Find where the given text appears and provide that cell's center as [x, y] coordinate. 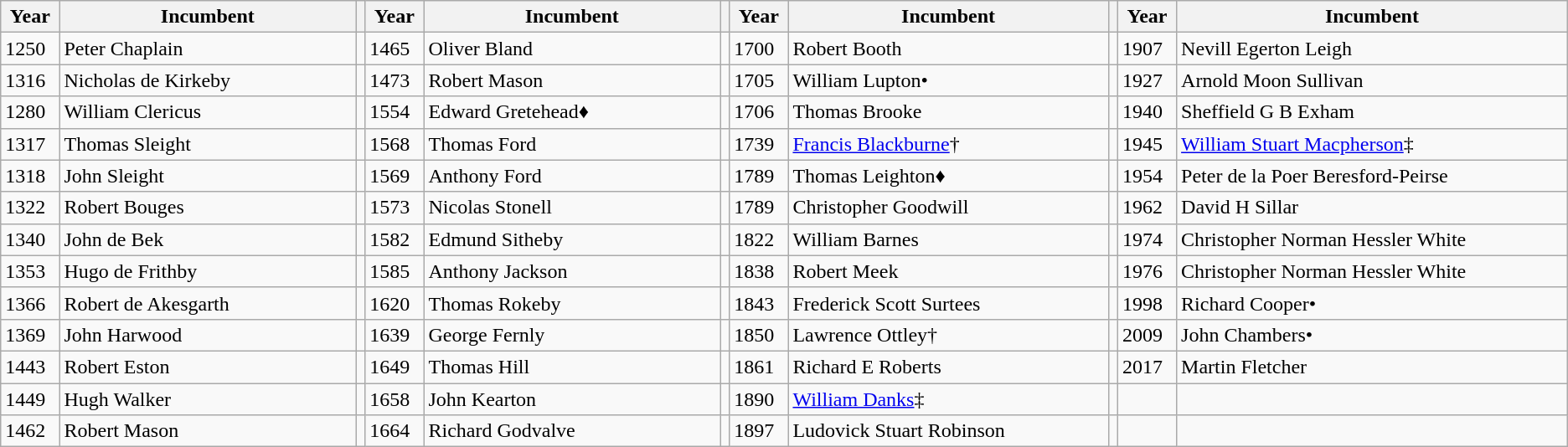
Richard Godvalve [572, 431]
1280 [30, 112]
1954 [1147, 176]
1369 [30, 335]
1706 [759, 112]
1449 [30, 399]
1585 [395, 271]
1322 [30, 208]
1940 [1147, 112]
1649 [395, 367]
1569 [395, 176]
Thomas Brooke [948, 112]
Richard Cooper• [1372, 303]
1582 [395, 239]
William Clericus [208, 112]
2017 [1147, 367]
William Lupton• [948, 80]
Arnold Moon Sullivan [1372, 80]
1568 [395, 144]
Robert Meek [948, 271]
John de Bek [208, 239]
1443 [30, 367]
1822 [759, 239]
1554 [395, 112]
Martin Fletcher [1372, 367]
Robert Eston [208, 367]
1318 [30, 176]
Oliver Bland [572, 49]
Hugh Walker [208, 399]
1998 [1147, 303]
Robert Bouges [208, 208]
1658 [395, 399]
John Harwood [208, 335]
1976 [1147, 271]
1838 [759, 271]
Lawrence Ottley† [948, 335]
1316 [30, 80]
John Sleight [208, 176]
1465 [395, 49]
1664 [395, 431]
1573 [395, 208]
1705 [759, 80]
William Stuart Macpherson‡ [1372, 144]
Thomas Ford [572, 144]
William Danks‡ [948, 399]
Thomas Leighton♦ [948, 176]
David H Sillar [1372, 208]
1843 [759, 303]
Peter de la Poer Beresford-Peirse [1372, 176]
Christopher Goodwill [948, 208]
Frederick Scott Surtees [948, 303]
George Fernly [572, 335]
1962 [1147, 208]
1945 [1147, 144]
Anthony Jackson [572, 271]
Robert Booth [948, 49]
Francis Blackburne† [948, 144]
Nicolas Stonell [572, 208]
William Barnes [948, 239]
Ludovick Stuart Robinson [948, 431]
Nevill Egerton Leigh [1372, 49]
1700 [759, 49]
1927 [1147, 80]
1890 [759, 399]
1974 [1147, 239]
Anthony Ford [572, 176]
Robert de Akesgarth [208, 303]
John Kearton [572, 399]
Thomas Sleight [208, 144]
1462 [30, 431]
Edmund Sitheby [572, 239]
1366 [30, 303]
Edward Gretehead♦ [572, 112]
1620 [395, 303]
1639 [395, 335]
1907 [1147, 49]
1317 [30, 144]
1353 [30, 271]
1739 [759, 144]
1850 [759, 335]
1897 [759, 431]
Thomas Rokeby [572, 303]
Sheffield G B Exham [1372, 112]
Hugo de Frithby [208, 271]
1250 [30, 49]
2009 [1147, 335]
1473 [395, 80]
Peter Chaplain [208, 49]
John Chambers• [1372, 335]
Thomas Hill [572, 367]
Nicholas de Kirkeby [208, 80]
Richard E Roberts [948, 367]
1340 [30, 239]
1861 [759, 367]
